Locate the cell with the specified text and output its (X, Y) center coordinate. 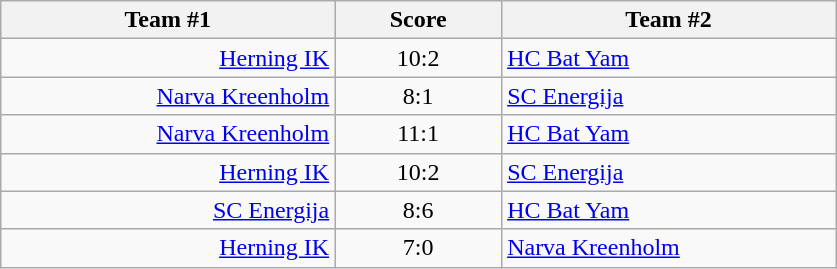
Team #1 (168, 20)
Score (418, 20)
11:1 (418, 134)
Team #2 (669, 20)
8:1 (418, 96)
8:6 (418, 210)
7:0 (418, 248)
